Capture the cell that displays the provided text and extract its [x, y] central coordinate. 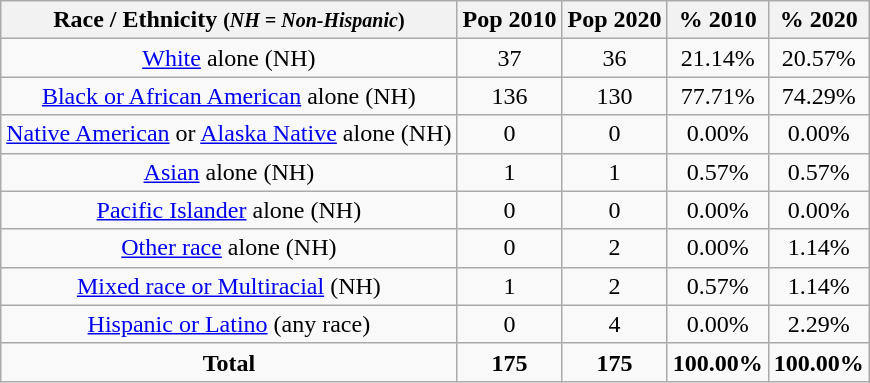
Native American or Alaska Native alone (NH) [229, 134]
Asian alone (NH) [229, 172]
Mixed race or Multiracial (NH) [229, 286]
Pacific Islander alone (NH) [229, 210]
36 [614, 58]
Race / Ethnicity (NH = Non-Hispanic) [229, 20]
2.29% [818, 324]
20.57% [818, 58]
Other race alone (NH) [229, 248]
White alone (NH) [229, 58]
77.71% [718, 96]
136 [510, 96]
74.29% [818, 96]
% 2010 [718, 20]
Pop 2020 [614, 20]
37 [510, 58]
21.14% [718, 58]
4 [614, 324]
Black or African American alone (NH) [229, 96]
Hispanic or Latino (any race) [229, 324]
Pop 2010 [510, 20]
% 2020 [818, 20]
130 [614, 96]
Total [229, 362]
